Pinpoint the cell where the given text exists, returning its (X, Y) midpoint coordinate. 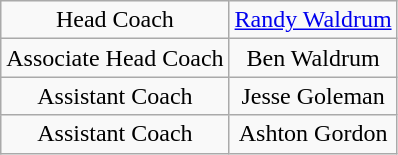
Jesse Goleman (313, 96)
Head Coach (115, 20)
Randy Waldrum (313, 20)
Associate Head Coach (115, 58)
Ashton Gordon (313, 134)
Ben Waldrum (313, 58)
